Extract the (X, Y) coordinate from the center of the cell holding the provided text.  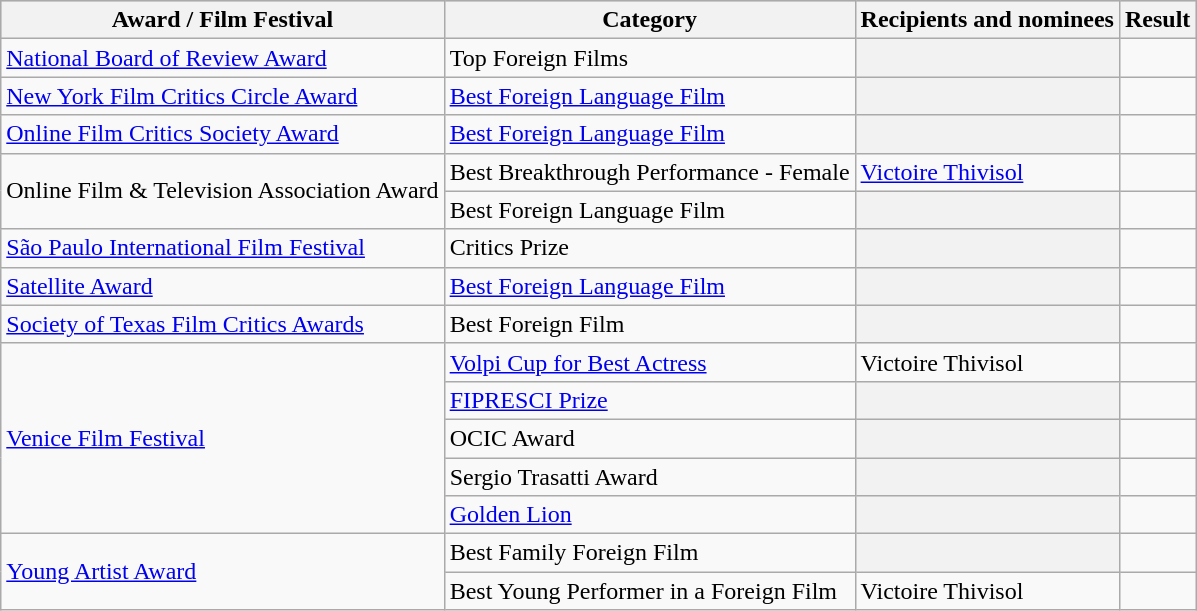
Sergio Trasatti Award (650, 477)
Result (1157, 20)
New York Film Critics Circle Award (222, 96)
Best Breakthrough Performance - Female (650, 172)
Satellite Award (222, 286)
Category (650, 20)
Best Family Foreign Film (650, 553)
Award / Film Festival (222, 20)
Best Young Performer in a Foreign Film (650, 591)
National Board of Review Award (222, 58)
São Paulo International Film Festival (222, 248)
Critics Prize (650, 248)
Recipients and nominees (987, 20)
Golden Lion (650, 515)
OCIC Award (650, 438)
Volpi Cup for Best Actress (650, 362)
Society of Texas Film Critics Awards (222, 324)
Top Foreign Films (650, 58)
Online Film Critics Society Award (222, 134)
Online Film & Television Association Award (222, 191)
Young Artist Award (222, 572)
Venice Film Festival (222, 438)
FIPRESCI Prize (650, 400)
Best Foreign Film (650, 324)
